Determine the (X, Y) coordinate at the center of the cell enclosing the given text.  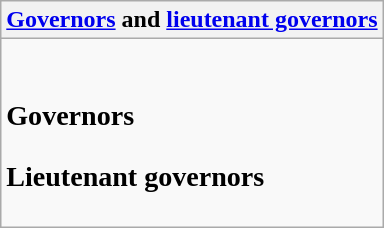
GovernorsLieutenant governors (192, 133)
Governors and lieutenant governors (192, 20)
